Return the (X, Y) coordinate for the center point of the cell that contains the specified text.  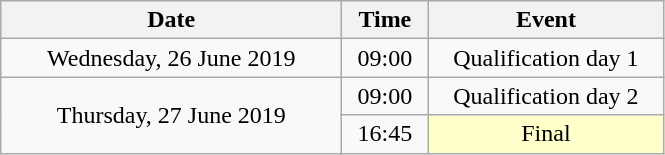
Final (546, 134)
Qualification day 2 (546, 96)
Event (546, 20)
Date (172, 20)
Qualification day 1 (546, 58)
Time (385, 20)
Thursday, 27 June 2019 (172, 115)
16:45 (385, 134)
Wednesday, 26 June 2019 (172, 58)
